Output the [X, Y] coordinate of the center of the cell containing the given text.  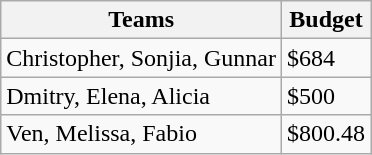
$500 [326, 96]
Dmitry, Elena, Alicia [142, 96]
$684 [326, 58]
Ven, Melissa, Fabio [142, 134]
Christopher, Sonjia, Gunnar [142, 58]
Teams [142, 20]
$800.48 [326, 134]
Budget [326, 20]
